Capture the cell that displays the provided text and extract its [X, Y] central coordinate. 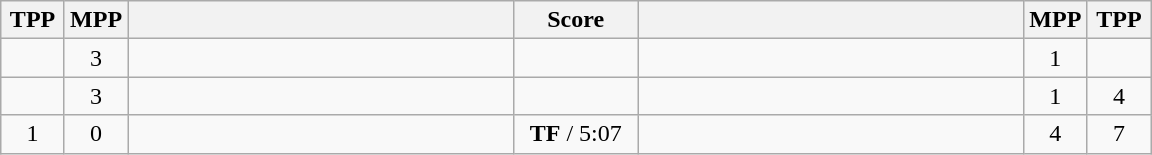
7 [1119, 134]
TF / 5:07 [576, 134]
0 [96, 134]
Score [576, 20]
